Return the [X, Y] coordinate for the center point of the cell that contains the specified text.  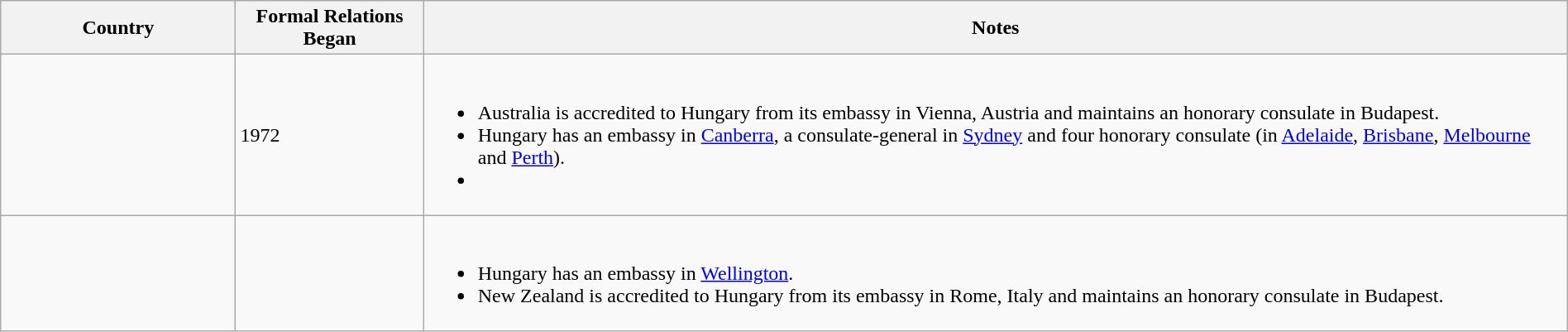
Country [118, 28]
Notes [996, 28]
Formal Relations Began [329, 28]
1972 [329, 135]
